Identify which cell holds the provided text, then report its (x, y) central coordinate. 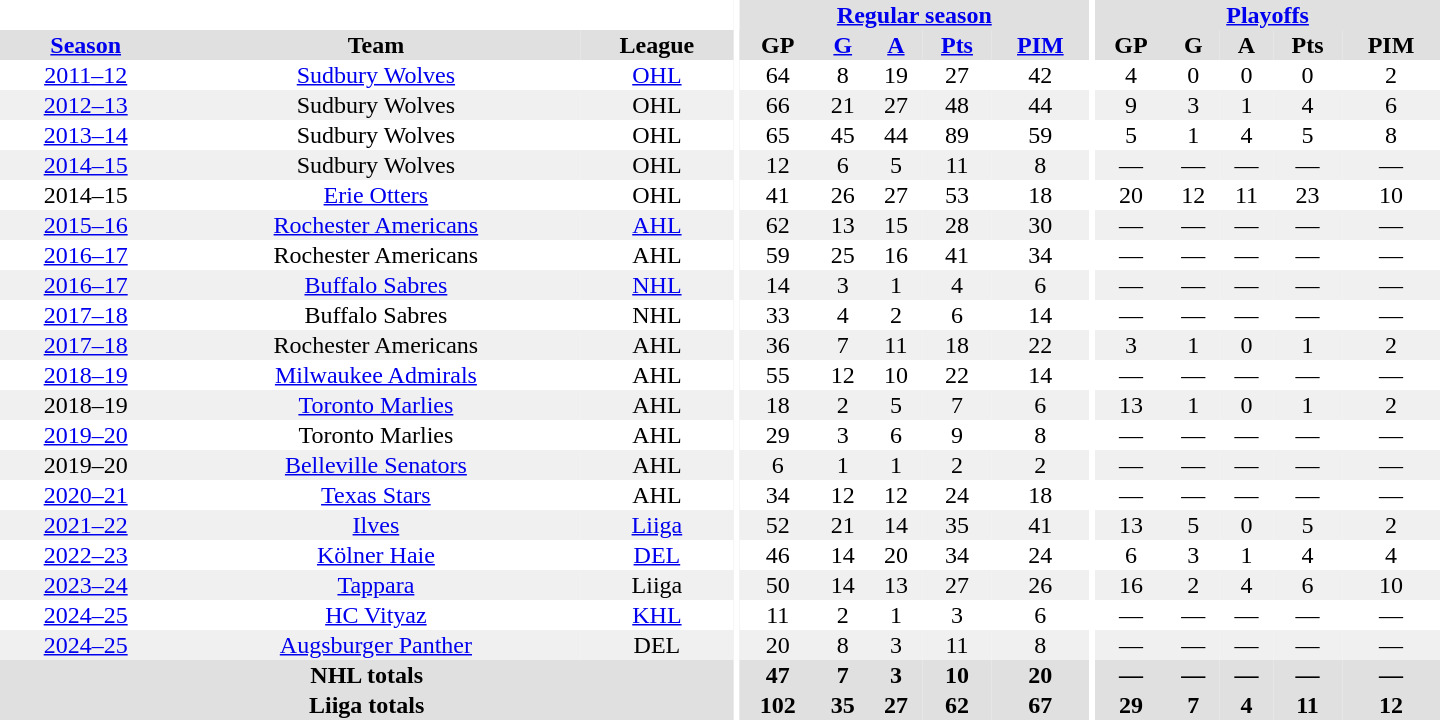
2023–24 (86, 585)
Milwaukee Admirals (376, 375)
Playoffs (1268, 15)
89 (956, 135)
Texas Stars (376, 495)
66 (778, 105)
Ilves (376, 525)
15 (896, 225)
67 (1040, 705)
19 (896, 75)
65 (778, 135)
2022–23 (86, 555)
Team (376, 45)
HC Vityaz (376, 615)
53 (956, 195)
42 (1040, 75)
2021–22 (86, 525)
23 (1308, 195)
Liiga totals (366, 705)
2015–16 (86, 225)
2013–14 (86, 135)
30 (1040, 225)
Augsburger Panther (376, 645)
102 (778, 705)
50 (778, 585)
Erie Otters (376, 195)
46 (778, 555)
League (656, 45)
Tappara (376, 585)
52 (778, 525)
Season (86, 45)
48 (956, 105)
47 (778, 675)
Kölner Haie (376, 555)
28 (956, 225)
33 (778, 315)
45 (842, 135)
KHL (656, 615)
2011–12 (86, 75)
Belleville Senators (376, 465)
25 (842, 255)
2020–21 (86, 495)
36 (778, 345)
2012–13 (86, 105)
NHL totals (366, 675)
55 (778, 375)
64 (778, 75)
Regular season (914, 15)
